Locate the cell with the specified text and output its (x, y) center coordinate. 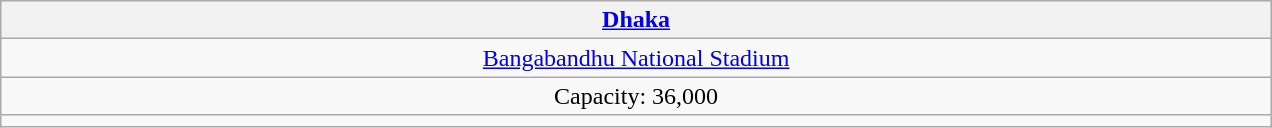
Bangabandhu National Stadium (636, 58)
Capacity: 36,000 (636, 96)
Dhaka (636, 20)
